Determine the [x, y] coordinate at the center of the cell enclosing the given text.  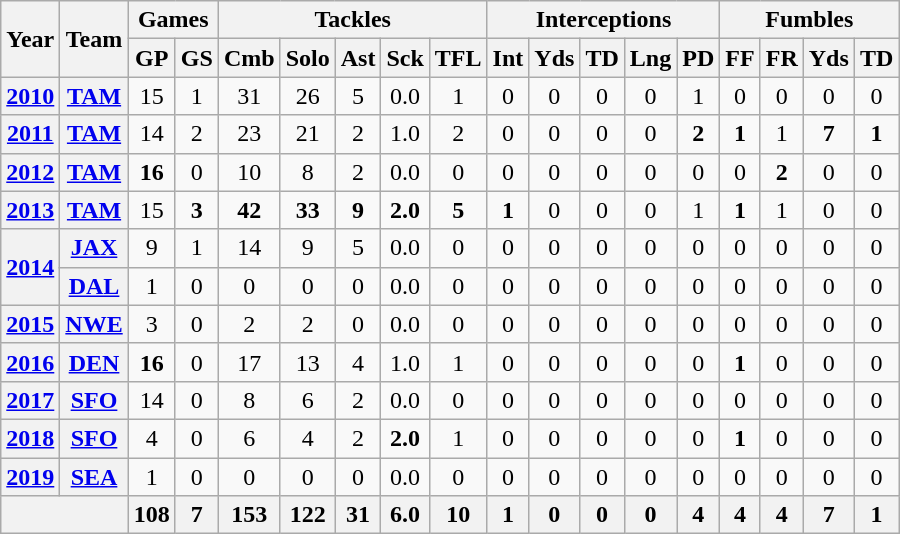
FR [782, 58]
2010 [30, 96]
23 [249, 134]
Cmb [249, 58]
42 [249, 210]
JAX [94, 248]
Tackles [352, 20]
Year [30, 39]
SEA [94, 477]
GS [196, 58]
Team [94, 39]
Solo [308, 58]
2017 [30, 400]
Interceptions [604, 20]
122 [308, 515]
6.0 [405, 515]
17 [249, 362]
13 [308, 362]
Int [508, 58]
GP [152, 58]
2015 [30, 324]
Ast [358, 58]
NWE [94, 324]
2013 [30, 210]
2018 [30, 438]
108 [152, 515]
TFL [458, 58]
PD [698, 58]
2016 [30, 362]
DAL [94, 286]
2012 [30, 172]
2019 [30, 477]
Sck [405, 58]
Fumbles [810, 20]
Games [173, 20]
FF [740, 58]
33 [308, 210]
153 [249, 515]
26 [308, 96]
2011 [30, 134]
Lng [650, 58]
2014 [30, 267]
DEN [94, 362]
21 [308, 134]
